Return the (x, y) coordinate for the center point of the cell that contains the specified text.  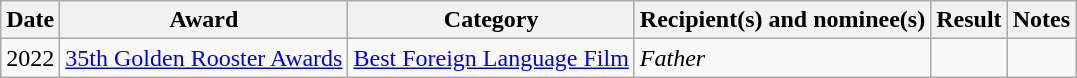
Category (491, 20)
Date (30, 20)
Award (204, 20)
Father (782, 58)
Recipient(s) and nominee(s) (782, 20)
Best Foreign Language Film (491, 58)
2022 (30, 58)
Notes (1041, 20)
Result (969, 20)
35th Golden Rooster Awards (204, 58)
